Capture the cell that displays the provided text and extract its (X, Y) central coordinate. 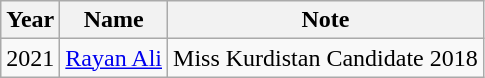
Name (114, 20)
Rayan Ali (114, 58)
Note (326, 20)
Year (30, 20)
Miss Kurdistan Candidate 2018 (326, 58)
2021 (30, 58)
